Determine the (x, y) coordinate at the center of the cell enclosing the given text.  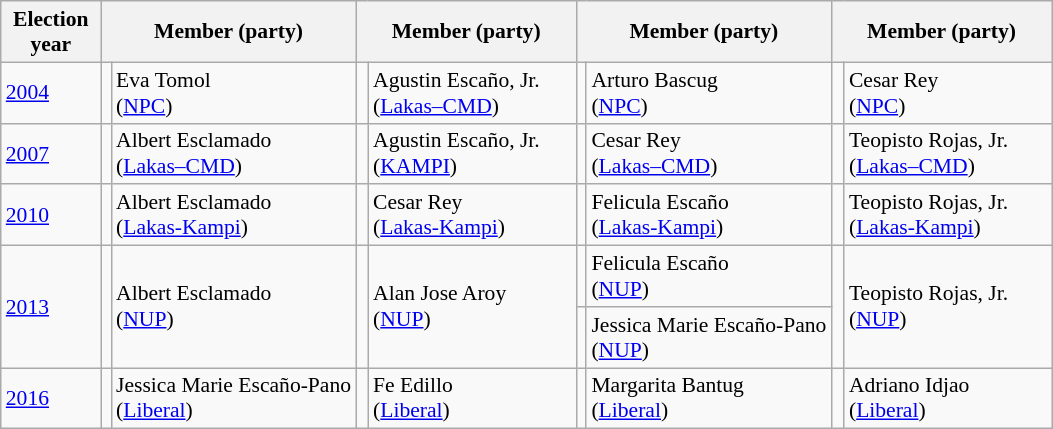
Arturo Bascug(NPC) (708, 92)
Eva Tomol(NPC) (234, 92)
2010 (51, 216)
Albert Esclamado(Lakas-Kampi) (234, 216)
Agustin Escaño, Jr.(KAMPI) (472, 154)
Teopisto Rojas, Jr.(Lakas–CMD) (948, 154)
Alan Jose Aroy(NUP) (472, 307)
Margarita Bantug(Liberal) (708, 398)
2016 (51, 398)
Adriano Idjao(Liberal) (948, 398)
Cesar Rey(Lakas–CMD) (708, 154)
Albert Esclamado(Lakas–CMD) (234, 154)
Agustin Escaño, Jr.(Lakas–CMD) (472, 92)
Teopisto Rojas, Jr.(Lakas-Kampi) (948, 216)
2004 (51, 92)
Jessica Marie Escaño-Pano(Liberal) (234, 398)
Jessica Marie Escaño-Pano(NUP) (708, 338)
Cesar Rey(Lakas-Kampi) (472, 216)
Cesar Rey(NPC) (948, 92)
2007 (51, 154)
Fe Edillo(Liberal) (472, 398)
Electionyear (51, 32)
Felicula Escaño(NUP) (708, 276)
Felicula Escaño(Lakas-Kampi) (708, 216)
2013 (51, 307)
Teopisto Rojas, Jr.(NUP) (948, 307)
Albert Esclamado(NUP) (234, 307)
